Return [x, y] of the center of cell containing provided text 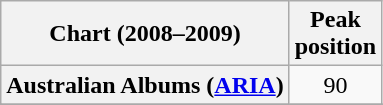
Australian Albums (ARIA) [145, 85]
Chart (2008–2009) [145, 34]
Peakposition [335, 34]
90 [335, 85]
